Determine the (X, Y) coordinate at the center of the cell enclosing the given text.  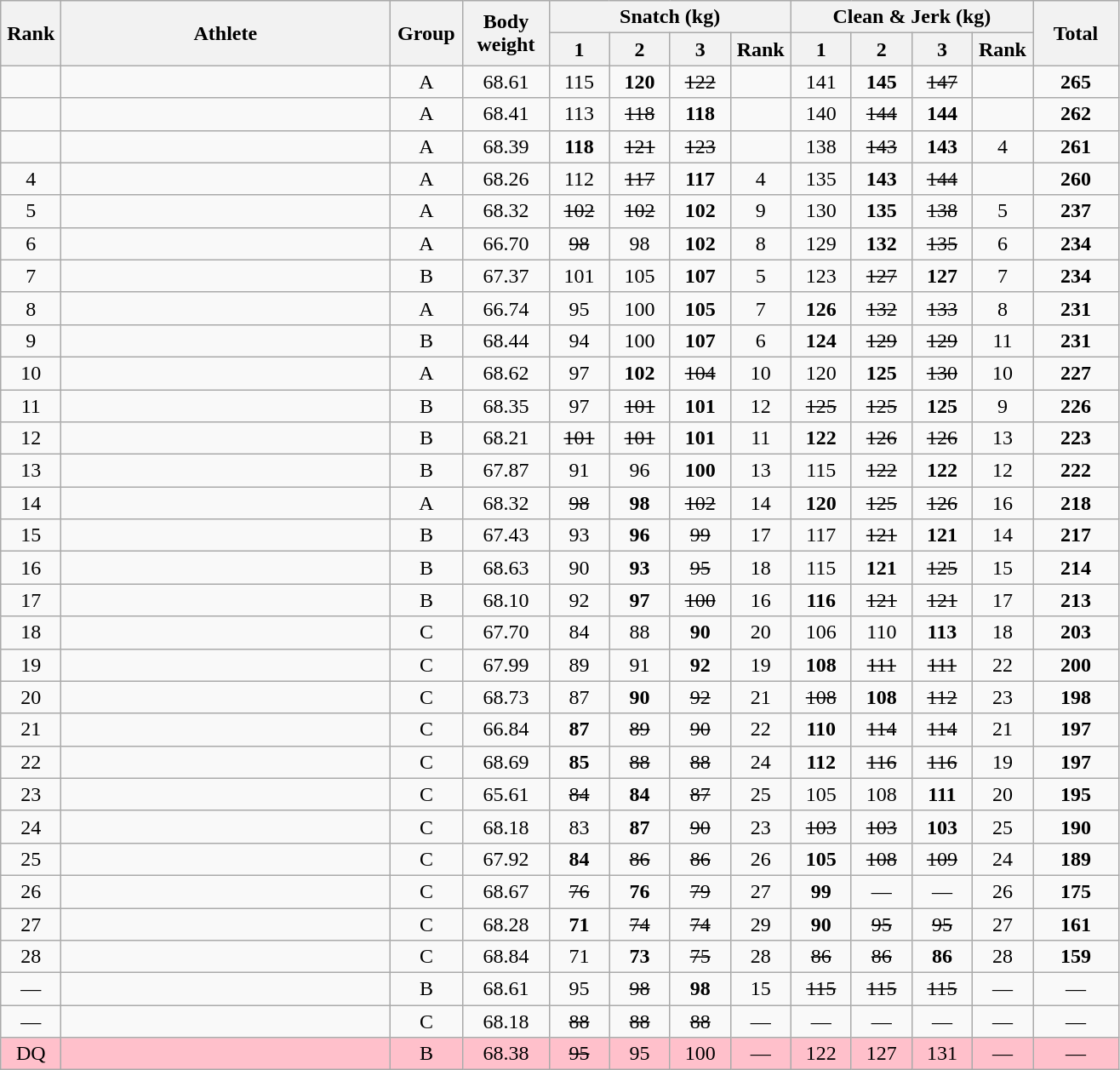
262 (1076, 114)
189 (1076, 859)
68.67 (506, 891)
Group (426, 33)
161 (1076, 924)
227 (1076, 373)
198 (1076, 697)
68.84 (506, 957)
83 (579, 827)
131 (941, 1054)
68.44 (506, 340)
68.73 (506, 697)
79 (700, 891)
68.63 (506, 568)
Body weight (506, 33)
140 (820, 114)
260 (1076, 179)
261 (1076, 146)
223 (1076, 438)
68.41 (506, 114)
66.74 (506, 308)
68.69 (506, 762)
67.70 (506, 632)
66.70 (506, 243)
Snatch (kg) (670, 17)
265 (1076, 82)
68.26 (506, 179)
213 (1076, 600)
66.84 (506, 730)
195 (1076, 794)
124 (820, 340)
Clean & Jerk (kg) (911, 17)
141 (820, 82)
67.99 (506, 665)
85 (579, 762)
214 (1076, 568)
68.21 (506, 438)
68.38 (506, 1054)
75 (700, 957)
67.87 (506, 471)
29 (761, 924)
68.35 (506, 406)
218 (1076, 503)
133 (941, 308)
190 (1076, 827)
200 (1076, 665)
67.92 (506, 859)
65.61 (506, 794)
106 (820, 632)
145 (882, 82)
175 (1076, 891)
147 (941, 82)
237 (1076, 211)
94 (579, 340)
68.28 (506, 924)
203 (1076, 632)
Athlete (226, 33)
67.37 (506, 276)
109 (941, 859)
67.43 (506, 535)
73 (640, 957)
222 (1076, 471)
DQ (31, 1054)
68.62 (506, 373)
68.10 (506, 600)
217 (1076, 535)
Total (1076, 33)
104 (700, 373)
159 (1076, 957)
226 (1076, 406)
68.39 (506, 146)
